Determine the (x, y) coordinate at the center of the cell enclosing the given text.  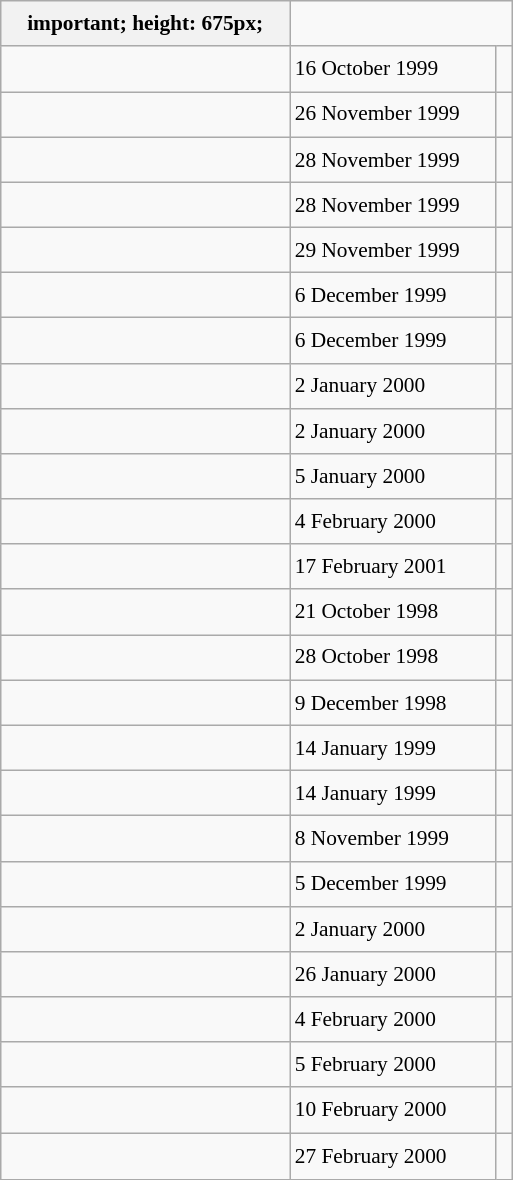
17 February 2001 (392, 566)
27 February 2000 (392, 1156)
5 February 2000 (392, 1064)
26 November 1999 (392, 114)
28 October 1998 (392, 658)
8 November 1999 (392, 838)
16 October 1999 (392, 68)
5 January 2000 (392, 476)
26 January 2000 (392, 974)
21 October 1998 (392, 612)
important; height: 675px; (146, 24)
5 December 1999 (392, 884)
29 November 1999 (392, 250)
10 February 2000 (392, 1110)
9 December 1998 (392, 702)
